Capture the cell that displays the provided text and extract its [x, y] central coordinate. 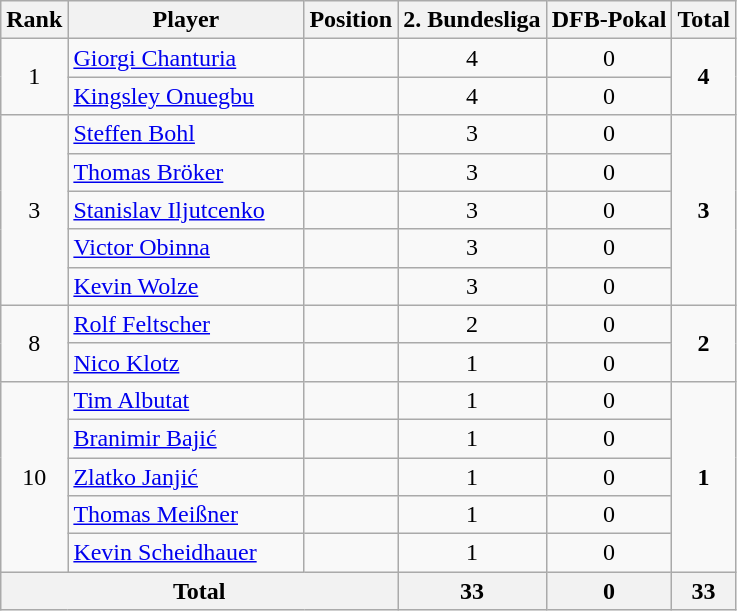
Nico Klotz [186, 362]
DFB-Pokal [609, 20]
Kevin Scheidhauer [186, 553]
10 [34, 476]
Thomas Bröker [186, 172]
Player [186, 20]
Giorgi Chanturia [186, 58]
Stanislav Iljutcenko [186, 210]
Rank [34, 20]
Branimir Bajić [186, 438]
Thomas Meißner [186, 515]
Tim Albutat [186, 400]
Kingsley Onuegbu [186, 96]
Kevin Wolze [186, 286]
2. Bundesliga [472, 20]
Rolf Feltscher [186, 324]
8 [34, 343]
Position [351, 20]
Steffen Bohl [186, 134]
Victor Obinna [186, 248]
Zlatko Janjić [186, 477]
